Detect which cell encompasses the target text, then output its (X, Y) center coordinate. 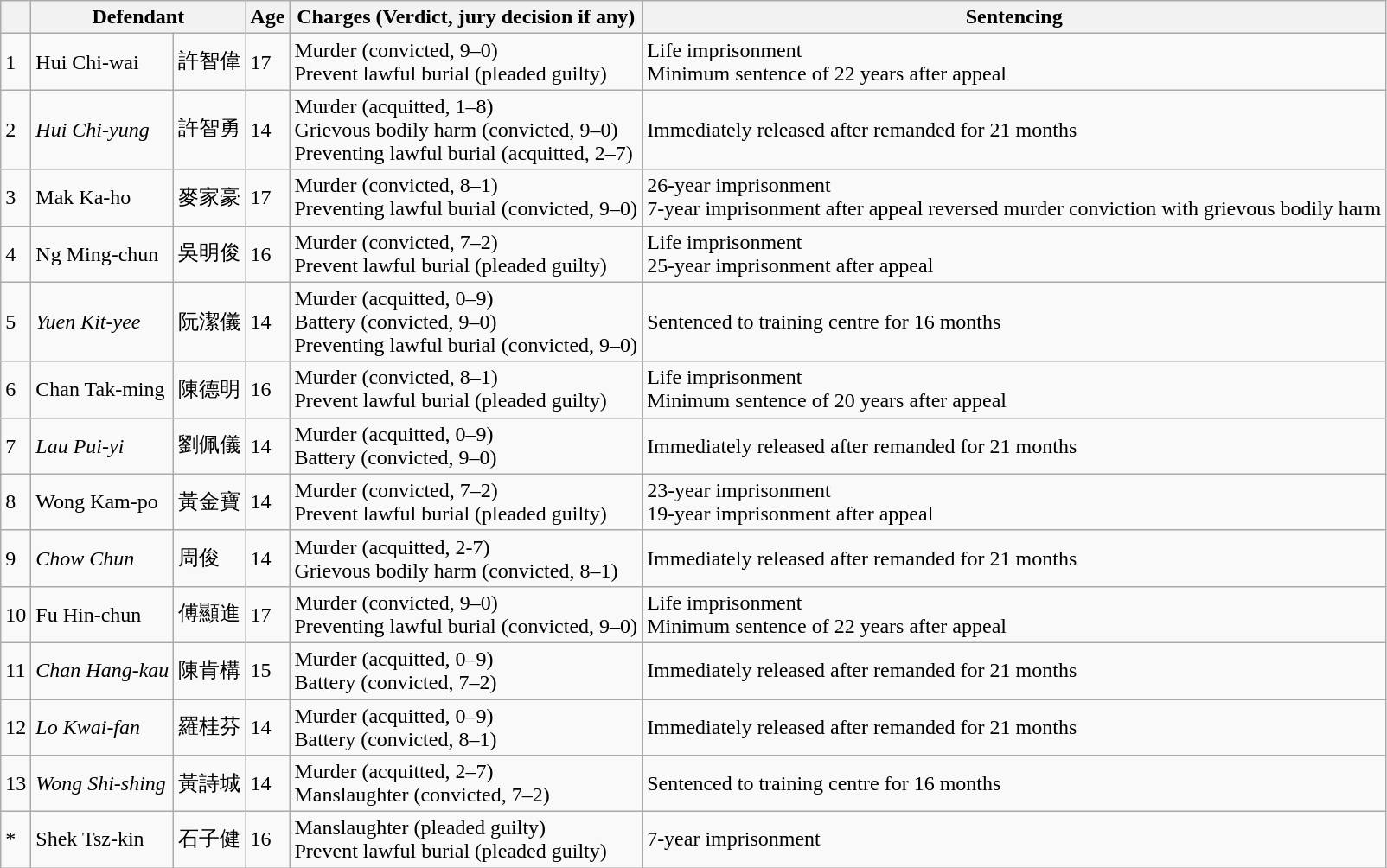
7 (16, 446)
Wong Kam-po (102, 501)
15 (268, 671)
Murder (acquitted, 1–8)Grievous bodily harm (convicted, 9–0)Preventing lawful burial (acquitted, 2–7) (466, 130)
麥家豪 (209, 197)
Murder (acquitted, 2–7)Manslaughter (convicted, 7–2) (466, 783)
2 (16, 130)
Murder (acquitted, 2-7)Grievous bodily harm (convicted, 8–1) (466, 558)
Murder (acquitted, 0–9)Battery (convicted, 9–0)Preventing lawful burial (convicted, 9–0) (466, 322)
許智勇 (209, 130)
羅桂芬 (209, 726)
4 (16, 254)
Murder (convicted, 8–1)Preventing lawful burial (convicted, 9–0) (466, 197)
陳肯構 (209, 671)
Yuen Kit-yee (102, 322)
11 (16, 671)
Hui Chi-yung (102, 130)
黃詩城 (209, 783)
26-year imprisonment7-year imprisonment after appeal reversed murder conviction with grievous bodily harm (1014, 197)
5 (16, 322)
Sentencing (1014, 17)
8 (16, 501)
Life imprisonmentMinimum sentence of 20 years after appeal (1014, 389)
10 (16, 614)
阮潔儀 (209, 322)
Murder (acquitted, 0–9)Battery (convicted, 7–2) (466, 671)
Chan Tak-ming (102, 389)
許智偉 (209, 62)
Age (268, 17)
23-year imprisonment19-year imprisonment after appeal (1014, 501)
13 (16, 783)
Fu Hin-chun (102, 614)
Mak Ka-ho (102, 197)
* (16, 840)
6 (16, 389)
Chow Chun (102, 558)
劉佩儀 (209, 446)
1 (16, 62)
Wong Shi-shing (102, 783)
7-year imprisonment (1014, 840)
Life imprisonment25-year imprisonment after appeal (1014, 254)
12 (16, 726)
黃金寶 (209, 501)
周俊 (209, 558)
Ng Ming-chun (102, 254)
Murder (convicted, 8–1)Prevent lawful burial (pleaded guilty) (466, 389)
陳德明 (209, 389)
石子健 (209, 840)
Charges (Verdict, jury decision if any) (466, 17)
3 (16, 197)
Murder (acquitted, 0–9)Battery (convicted, 9–0) (466, 446)
吳明俊 (209, 254)
Murder (convicted, 9–0)Prevent lawful burial (pleaded guilty) (466, 62)
Murder (convicted, 9–0)Preventing lawful burial (convicted, 9–0) (466, 614)
Shek Tsz-kin (102, 840)
Defendant (138, 17)
Hui Chi-wai (102, 62)
Chan Hang-kau (102, 671)
傅顯進 (209, 614)
Murder (acquitted, 0–9)Battery (convicted, 8–1) (466, 726)
Lo Kwai-fan (102, 726)
9 (16, 558)
Manslaughter (pleaded guilty)Prevent lawful burial (pleaded guilty) (466, 840)
Lau Pui-yi (102, 446)
